Identify which cell holds the provided text, then report its [x, y] central coordinate. 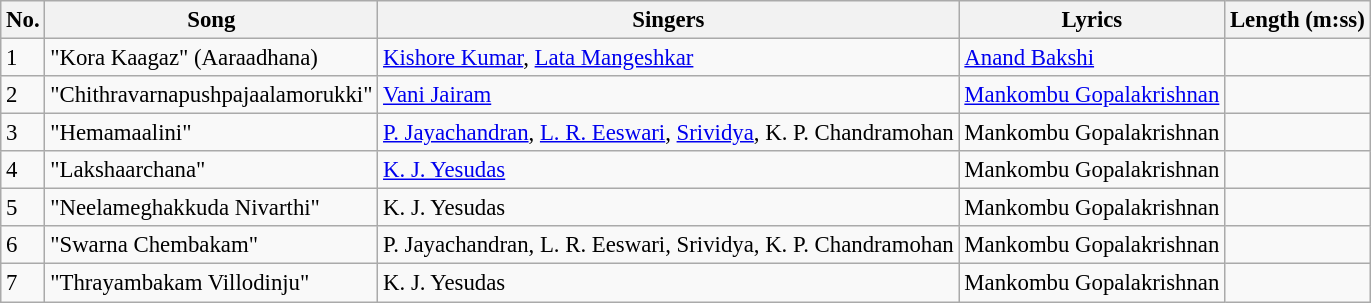
"Thrayambakam Villodinju" [212, 283]
Kishore Kumar, Lata Mangeshkar [668, 58]
"Neelameghakkuda Nivarthi" [212, 208]
1 [23, 58]
"Swarna Chembakam" [212, 245]
No. [23, 20]
"Lakshaarchana" [212, 170]
5 [23, 208]
Song [212, 20]
Singers [668, 20]
"Hemamaalini" [212, 133]
"Chithravarnapushpajaalamorukki" [212, 95]
Vani Jairam [668, 95]
6 [23, 245]
3 [23, 133]
4 [23, 170]
"Kora Kaagaz" (Aaraadhana) [212, 58]
7 [23, 283]
Lyrics [1092, 20]
2 [23, 95]
Length (m:ss) [1298, 20]
Anand Bakshi [1092, 58]
